Extract the (x, y) coordinate from the center of the cell holding the provided text.  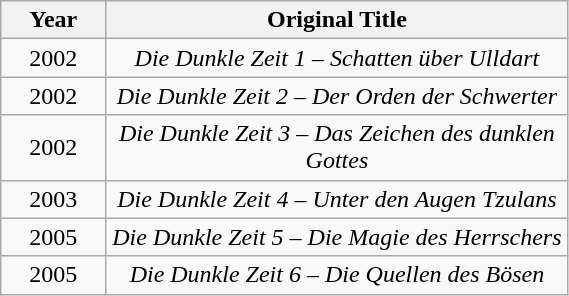
Die Dunkle Zeit 4 – Unter den Augen Tzulans (337, 199)
Die Dunkle Zeit 2 – Der Orden der Schwerter (337, 96)
Die Dunkle Zeit 1 – Schatten über Ulldart (337, 58)
Original Title (337, 20)
Die Dunkle Zeit 3 – Das Zeichen des dunklen Gottes (337, 148)
Die Dunkle Zeit 5 – Die Magie des Herrschers (337, 237)
Die Dunkle Zeit 6 – Die Quellen des Bösen (337, 275)
2003 (54, 199)
Year (54, 20)
